Identify which cell holds the provided text, then report its (X, Y) central coordinate. 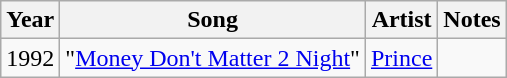
Notes (472, 20)
"Money Don't Matter 2 Night" (213, 58)
1992 (30, 58)
Artist (401, 20)
Year (30, 20)
Song (213, 20)
Prince (401, 58)
